Detect which cell encompasses the target text, then output its (x, y) center coordinate. 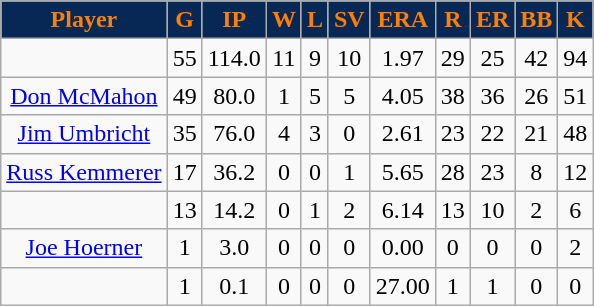
3 (314, 134)
6.14 (402, 210)
6 (576, 210)
42 (536, 58)
G (184, 20)
L (314, 20)
Joe Hoerner (84, 248)
12 (576, 172)
ER (492, 20)
SV (349, 20)
R (452, 20)
3.0 (234, 248)
W (284, 20)
Jim Umbricht (84, 134)
0.1 (234, 286)
51 (576, 96)
48 (576, 134)
9 (314, 58)
38 (452, 96)
Russ Kemmerer (84, 172)
8 (536, 172)
ERA (402, 20)
26 (536, 96)
29 (452, 58)
27.00 (402, 286)
55 (184, 58)
1.97 (402, 58)
94 (576, 58)
BB (536, 20)
36.2 (234, 172)
5.65 (402, 172)
11 (284, 58)
14.2 (234, 210)
0.00 (402, 248)
36 (492, 96)
K (576, 20)
25 (492, 58)
Player (84, 20)
80.0 (234, 96)
35 (184, 134)
22 (492, 134)
49 (184, 96)
76.0 (234, 134)
Don McMahon (84, 96)
IP (234, 20)
114.0 (234, 58)
4.05 (402, 96)
17 (184, 172)
2.61 (402, 134)
28 (452, 172)
21 (536, 134)
4 (284, 134)
